For the text-containing cell, return its midpoint in [X, Y] coordinate format. 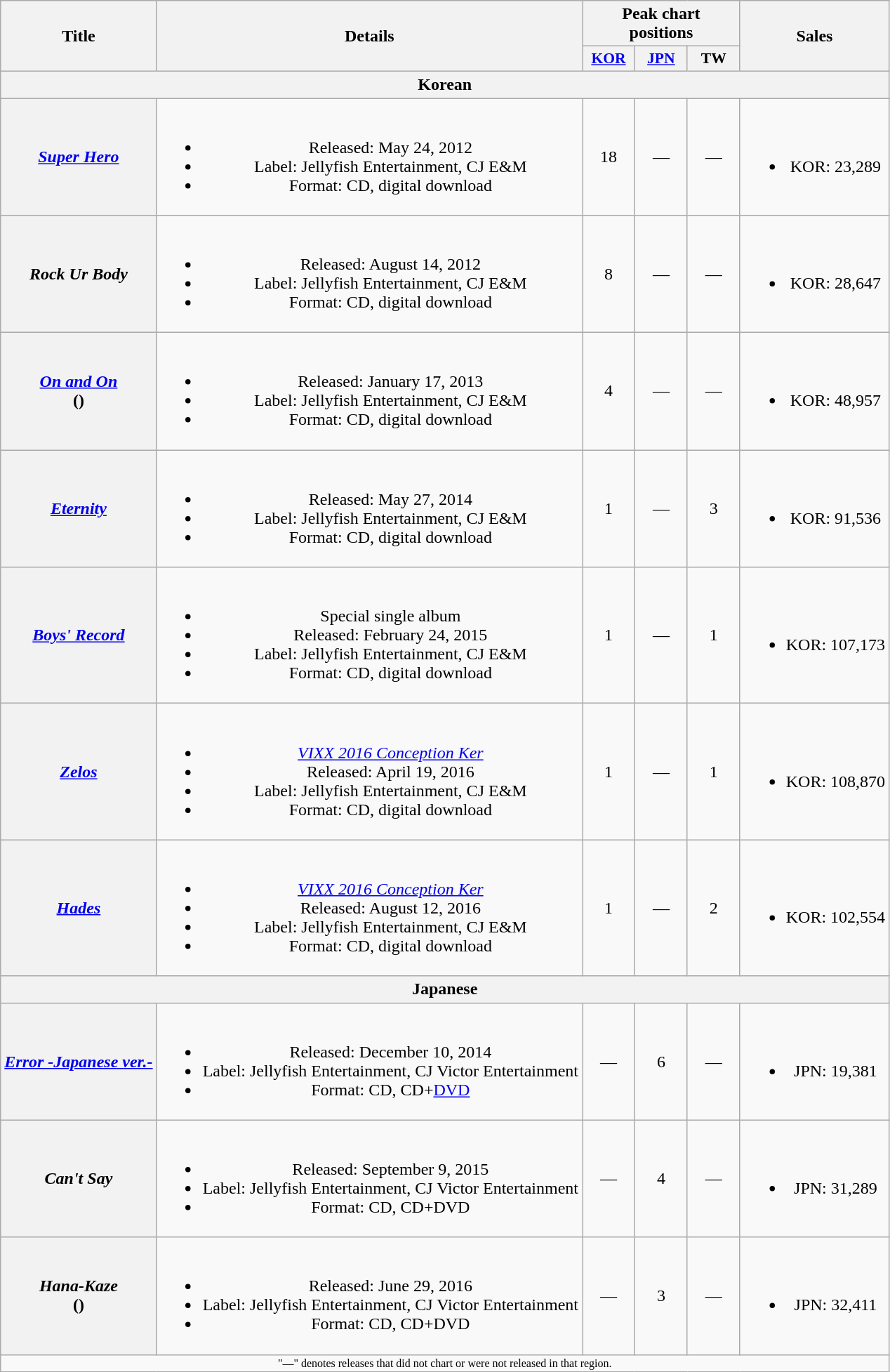
KOR: 28,647 [814, 274]
KOR: 23,289 [814, 157]
Japanese [445, 989]
KOR: 108,870 [814, 772]
Details [369, 37]
Released: September 9, 2015Label: Jellyfish Entertainment, CJ Victor EntertainmentFormat: CD, CD+DVD [369, 1178]
Released: May 27, 2014Label: Jellyfish Entertainment, CJ E&MFormat: CD, digital download [369, 508]
JPN: 19,381 [814, 1062]
JPN: 31,289 [814, 1178]
Can't Say [79, 1178]
Super Hero [79, 157]
Hades [79, 908]
JPN [661, 59]
Special single albumReleased: February 24, 2015Label: Jellyfish Entertainment, CJ E&MFormat: CD, digital download [369, 635]
VIXX 2016 Conception KerReleased: August 12, 2016Label: Jellyfish Entertainment, CJ E&MFormat: CD, digital download [369, 908]
Boys' Record [79, 635]
Released: June 29, 2016Label: Jellyfish Entertainment, CJ Victor EntertainmentFormat: CD, CD+DVD [369, 1296]
Sales [814, 37]
TW [713, 59]
On and On() [79, 392]
Released: January 17, 2013Label: Jellyfish Entertainment, CJ E&MFormat: CD, digital download [369, 392]
Released: August 14, 2012Label: Jellyfish Entertainment, CJ E&MFormat: CD, digital download [369, 274]
KOR: 107,173 [814, 635]
"—" denotes releases that did not chart or were not released in that region. [445, 1363]
2 [713, 908]
JPN: 32,411 [814, 1296]
KOR: 48,957 [814, 392]
KOR [609, 59]
Korean [445, 84]
18 [609, 157]
Released: December 10, 2014Label: Jellyfish Entertainment, CJ Victor EntertainmentFormat: CD, CD+DVD [369, 1062]
6 [661, 1062]
Hana-Kaze() [79, 1296]
KOR: 91,536 [814, 508]
Released: May 24, 2012Label: Jellyfish Entertainment, CJ E&MFormat: CD, digital download [369, 157]
Peak chartpositions [661, 24]
VIXX 2016 Conception KerReleased: April 19, 2016Label: Jellyfish Entertainment, CJ E&MFormat: CD, digital download [369, 772]
8 [609, 274]
Rock Ur Body [79, 274]
KOR: 102,554 [814, 908]
Title [79, 37]
Error -Japanese ver.- [79, 1062]
Eternity [79, 508]
Zelos [79, 772]
